For the text-containing cell, return its midpoint in [X, Y] coordinate format. 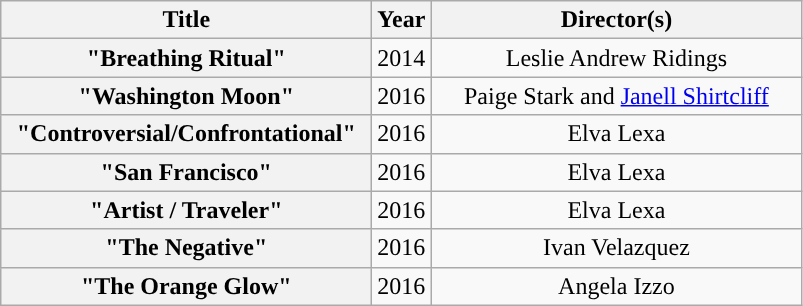
Leslie Andrew Ridings [616, 58]
2014 [402, 58]
Angela Izzo [616, 286]
Title [186, 20]
"Breathing Ritual" [186, 58]
Ivan Velazquez [616, 248]
"Artist / Traveler" [186, 210]
"San Francisco" [186, 172]
"Washington Moon" [186, 96]
Paige Stark and Janell Shirtcliff [616, 96]
Year [402, 20]
"The Negative" [186, 248]
Director(s) [616, 20]
"Controversial/Confrontational" [186, 134]
"The Orange Glow" [186, 286]
